Determine the (X, Y) coordinate at the center of the cell enclosing the given text.  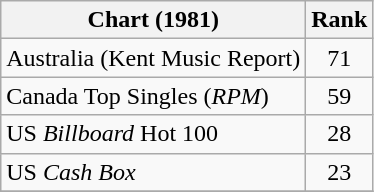
Rank (340, 20)
Chart (1981) (154, 20)
59 (340, 96)
US Cash Box (154, 172)
US Billboard Hot 100 (154, 134)
71 (340, 58)
23 (340, 172)
Canada Top Singles (RPM) (154, 96)
28 (340, 134)
Australia (Kent Music Report) (154, 58)
